Provide the (x, y) coordinate of the cell's center where the given text is located.  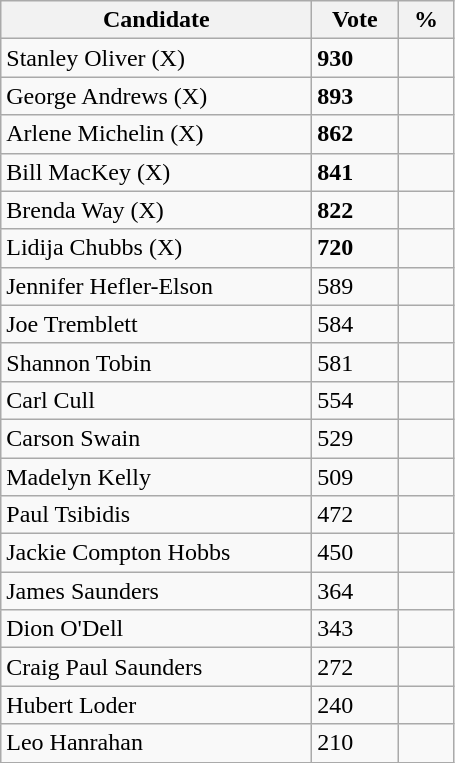
Madelyn Kelly (156, 477)
% (426, 20)
Craig Paul Saunders (156, 667)
720 (355, 248)
210 (355, 743)
554 (355, 400)
364 (355, 591)
Carson Swain (156, 438)
529 (355, 438)
822 (355, 210)
272 (355, 667)
Stanley Oliver (X) (156, 58)
584 (355, 324)
Dion O'Dell (156, 629)
George Andrews (X) (156, 96)
450 (355, 553)
240 (355, 705)
Paul Tsibidis (156, 515)
Carl Cull (156, 400)
James Saunders (156, 591)
Arlene Michelin (X) (156, 134)
Shannon Tobin (156, 362)
841 (355, 172)
581 (355, 362)
Jennifer Hefler-Elson (156, 286)
589 (355, 286)
Leo Hanrahan (156, 743)
Lidija Chubbs (X) (156, 248)
Joe Tremblett (156, 324)
Candidate (156, 20)
Brenda Way (X) (156, 210)
893 (355, 96)
862 (355, 134)
509 (355, 477)
472 (355, 515)
Vote (355, 20)
Jackie Compton Hobbs (156, 553)
343 (355, 629)
930 (355, 58)
Hubert Loder (156, 705)
Bill MacKey (X) (156, 172)
